Output the (X, Y) coordinate of the center of the cell containing the given text.  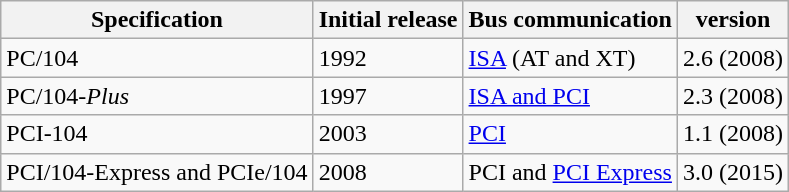
1992 (388, 58)
1.1 (2008) (732, 134)
2008 (388, 172)
2.3 (2008) (732, 96)
ISA (AT and XT) (570, 58)
2003 (388, 134)
PCI (570, 134)
PCI and PCI Express (570, 172)
Initial release (388, 20)
3.0 (2015) (732, 172)
Bus communication (570, 20)
PC/104-Plus (157, 96)
ISA and PCI (570, 96)
2.6 (2008) (732, 58)
1997 (388, 96)
Specification (157, 20)
version (732, 20)
PC/104 (157, 58)
PCI-104 (157, 134)
PCI/104-Express and PCIe/104 (157, 172)
